Locate the cell with the specified text and output its (X, Y) center coordinate. 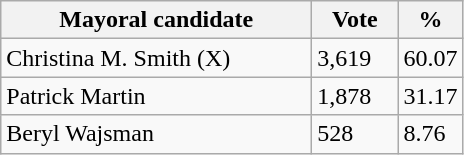
% (430, 20)
1,878 (355, 96)
3,619 (355, 58)
Beryl Wajsman (156, 134)
31.17 (430, 96)
Vote (355, 20)
Christina M. Smith (X) (156, 58)
Patrick Martin (156, 96)
60.07 (430, 58)
Mayoral candidate (156, 20)
8.76 (430, 134)
528 (355, 134)
